Detect which cell encompasses the target text, then output its (x, y) center coordinate. 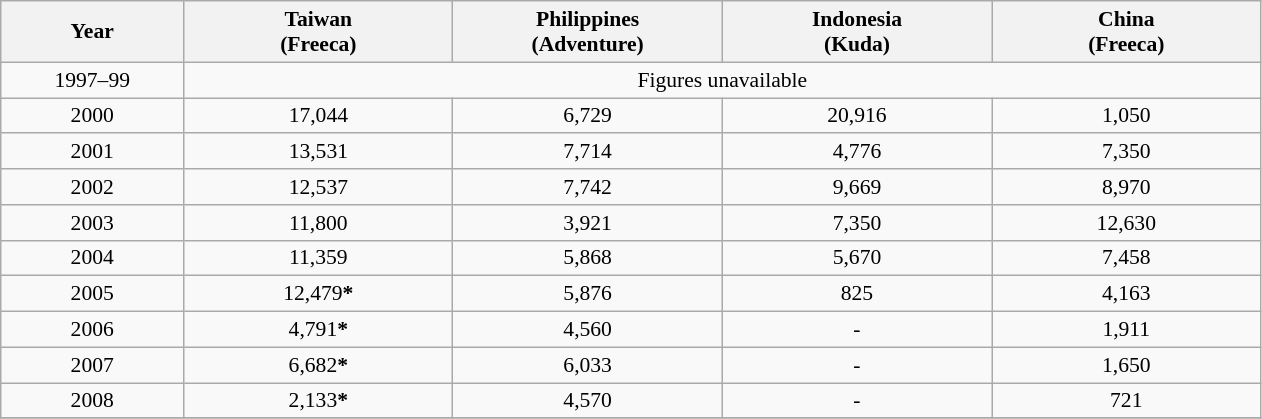
5,868 (588, 258)
6,729 (588, 116)
1,911 (1126, 330)
17,044 (318, 116)
Indonesia(Kuda) (856, 32)
4,560 (588, 330)
11,800 (318, 223)
Figures unavailable (722, 80)
2003 (92, 223)
2004 (92, 258)
2,133* (318, 401)
2006 (92, 330)
11,359 (318, 258)
8,970 (1126, 187)
5,670 (856, 258)
2008 (92, 401)
20,916 (856, 116)
2001 (92, 152)
4,570 (588, 401)
Philippines(Adventure) (588, 32)
2007 (92, 365)
4,791* (318, 330)
7,458 (1126, 258)
6,682* (318, 365)
Taiwan(Freeca) (318, 32)
12,479* (318, 294)
9,669 (856, 187)
2000 (92, 116)
721 (1126, 401)
1,650 (1126, 365)
13,531 (318, 152)
Year (92, 32)
7,742 (588, 187)
1,050 (1126, 116)
6,033 (588, 365)
2005 (92, 294)
3,921 (588, 223)
2002 (92, 187)
China(Freeca) (1126, 32)
1997–99 (92, 80)
825 (856, 294)
5,876 (588, 294)
12,630 (1126, 223)
7,714 (588, 152)
4,163 (1126, 294)
4,776 (856, 152)
12,537 (318, 187)
